Extract the [X, Y] coordinate from the center of the cell holding the provided text.  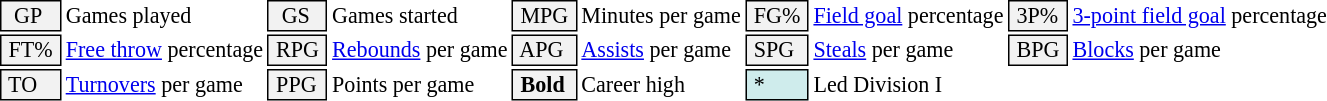
GP [30, 16]
Assists per game [661, 50]
Turnovers per game [164, 85]
Career high [661, 85]
BPG [1038, 50]
Led Division I [908, 85]
SPG [777, 50]
MPG [544, 16]
TO [30, 85]
Games played [164, 16]
GS [298, 16]
Games started [420, 16]
3P% [1038, 16]
APG [544, 50]
FT% [30, 50]
Steals per game [908, 50]
Free throw percentage [164, 50]
Points per game [420, 85]
Rebounds per game [420, 50]
RPG [298, 50]
FG% [777, 16]
Minutes per game [661, 16]
PPG [298, 85]
Bold [544, 85]
Field goal percentage [908, 16]
* [777, 85]
